Detect which cell encompasses the target text, then output its [X, Y] center coordinate. 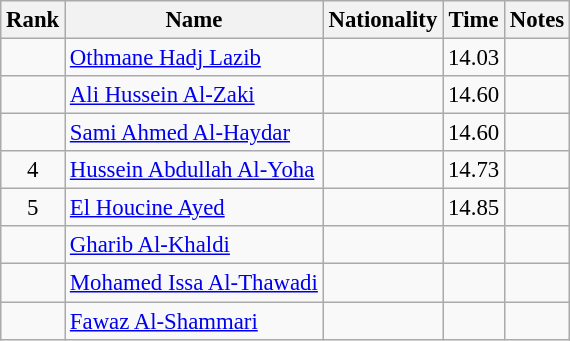
Notes [536, 20]
Mohamed Issa Al-Thawadi [194, 283]
14.85 [474, 208]
Name [194, 20]
Fawaz Al-Shammari [194, 321]
Othmane Hadj Lazib [194, 58]
El Houcine Ayed [194, 208]
Rank [33, 20]
Time [474, 20]
14.73 [474, 170]
14.03 [474, 58]
4 [33, 170]
Sami Ahmed Al-Haydar [194, 133]
Gharib Al-Khaldi [194, 245]
5 [33, 208]
Ali Hussein Al-Zaki [194, 95]
Hussein Abdullah Al-Yoha [194, 170]
Nationality [382, 20]
